From the cell containing the given text, extract its center point as (X, Y) coordinate. 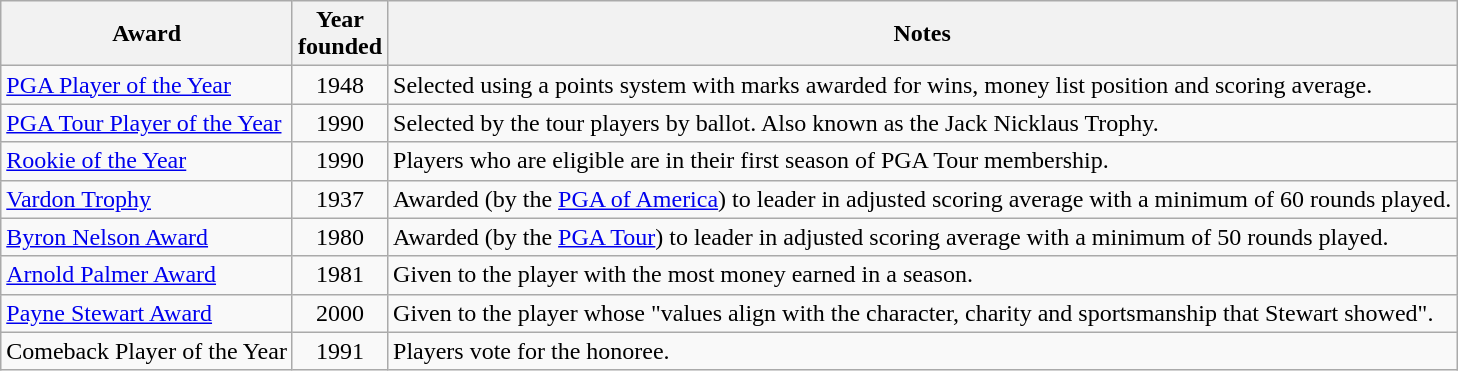
PGA Player of the Year (147, 85)
Yearfounded (340, 34)
Given to the player whose "values align with the character, charity and sportsmanship that Stewart showed". (922, 313)
Awarded (by the PGA Tour) to leader in adjusted scoring average with a minimum of 50 rounds played. (922, 237)
2000 (340, 313)
PGA Tour Player of the Year (147, 123)
1981 (340, 275)
Comeback Player of the Year (147, 351)
1937 (340, 199)
Award (147, 34)
1980 (340, 237)
1948 (340, 85)
Players who are eligible are in their first season of PGA Tour membership. (922, 161)
Awarded (by the PGA of America) to leader in adjusted scoring average with a minimum of 60 rounds played. (922, 199)
1991 (340, 351)
Selected by the tour players by ballot. Also known as the Jack Nicklaus Trophy. (922, 123)
Vardon Trophy (147, 199)
Notes (922, 34)
Players vote for the honoree. (922, 351)
Byron Nelson Award (147, 237)
Rookie of the Year (147, 161)
Selected using a points system with marks awarded for wins, money list position and scoring average. (922, 85)
Arnold Palmer Award (147, 275)
Payne Stewart Award (147, 313)
Given to the player with the most money earned in a season. (922, 275)
